Return the [X, Y] coordinate for the center point of the cell that contains the specified text.  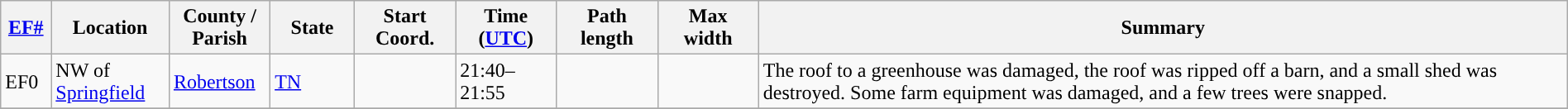
TN [313, 81]
NW of Springfield [111, 81]
State [313, 28]
Path length [607, 28]
Summary [1163, 28]
County / Parish [219, 28]
Max width [708, 28]
EF# [26, 28]
Start Coord. [404, 28]
Robertson [219, 81]
Time (UTC) [506, 28]
EF0 [26, 81]
21:40–21:55 [506, 81]
Location [111, 28]
